Extract the [X, Y] coordinate from the center of the cell holding the provided text.  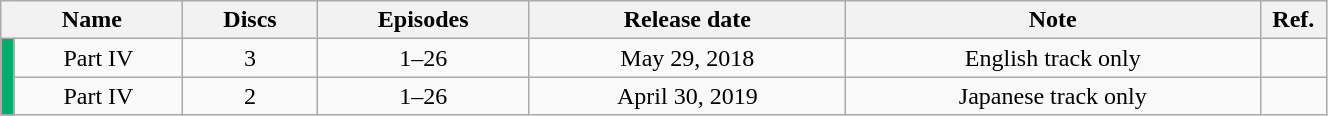
Discs [250, 20]
2 [250, 96]
Name [92, 20]
Note [1052, 20]
April 30, 2019 [687, 96]
Ref. [1293, 20]
3 [250, 58]
Japanese track only [1052, 96]
Release date [687, 20]
Episodes [423, 20]
May 29, 2018 [687, 58]
English track only [1052, 58]
